For the text-containing cell, return its midpoint in [X, Y] coordinate format. 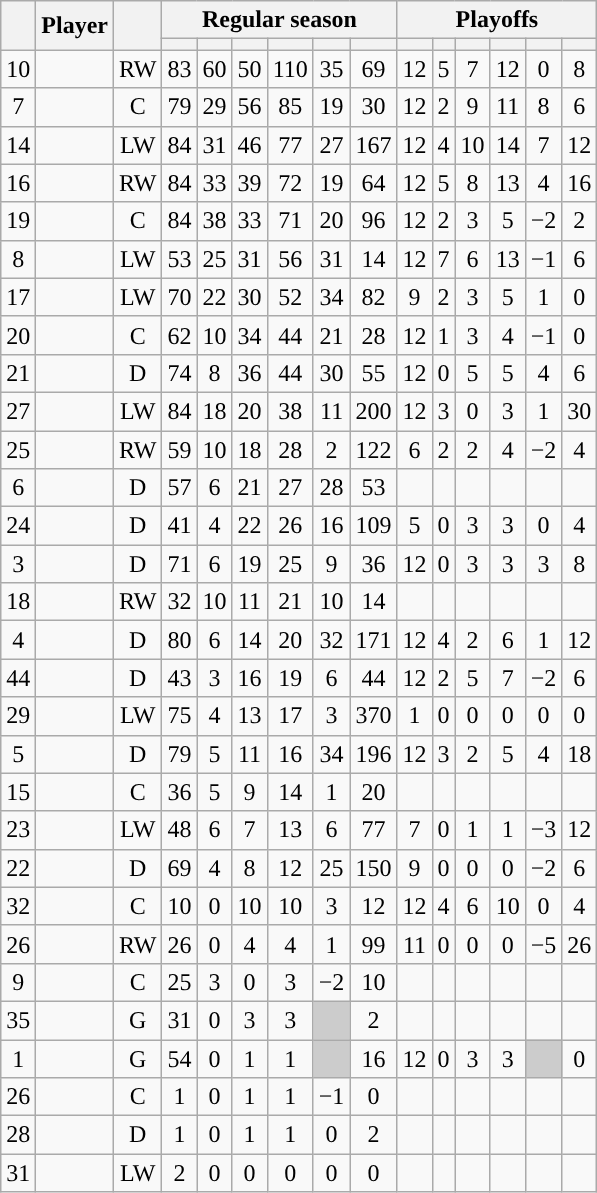
75 [180, 716]
85 [290, 107]
54 [180, 1059]
83 [180, 69]
80 [180, 640]
74 [180, 373]
196 [374, 754]
43 [180, 678]
72 [290, 183]
15 [18, 792]
Player [75, 26]
59 [180, 449]
−3 [544, 830]
52 [290, 297]
23 [18, 830]
55 [374, 373]
122 [374, 449]
50 [250, 69]
150 [374, 868]
110 [290, 69]
41 [180, 526]
Regular season [280, 20]
370 [374, 716]
64 [374, 183]
Playoffs [497, 20]
167 [374, 145]
99 [374, 944]
62 [180, 335]
70 [180, 297]
109 [374, 526]
48 [180, 830]
60 [214, 69]
39 [250, 183]
171 [374, 640]
57 [180, 488]
200 [374, 411]
24 [18, 526]
96 [374, 221]
−5 [544, 944]
82 [374, 297]
46 [250, 145]
